Extract the (X, Y) coordinate from the center of the cell holding the provided text.  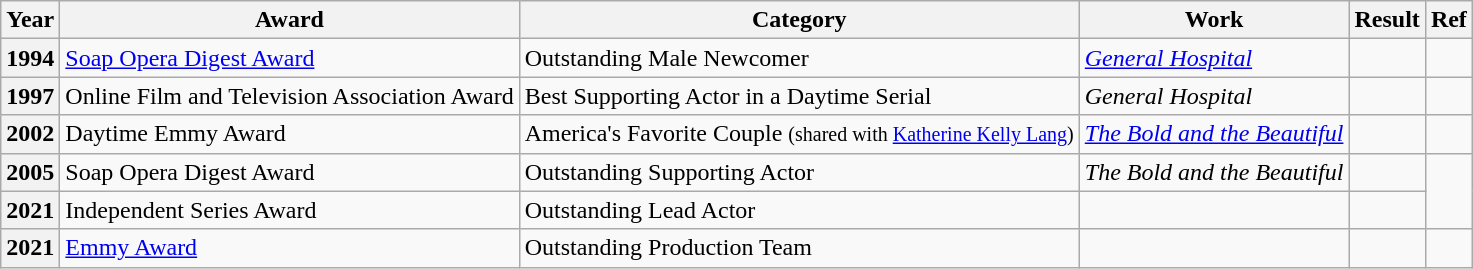
Award (290, 20)
Best Supporting Actor in a Daytime Serial (799, 96)
Daytime Emmy Award (290, 134)
Emmy Award (290, 248)
2005 (30, 172)
Result (1387, 20)
Outstanding Production Team (799, 248)
Online Film and Television Association Award (290, 96)
2002 (30, 134)
Independent Series Award (290, 210)
Category (799, 20)
Outstanding Lead Actor (799, 210)
America's Favorite Couple (shared with Katherine Kelly Lang) (799, 134)
Ref (1448, 20)
1997 (30, 96)
1994 (30, 58)
Outstanding Supporting Actor (799, 172)
Year (30, 20)
Work (1214, 20)
Outstanding Male Newcomer (799, 58)
